Scan for the cell matching the given text and deliver its [X, Y] coordinate at center. 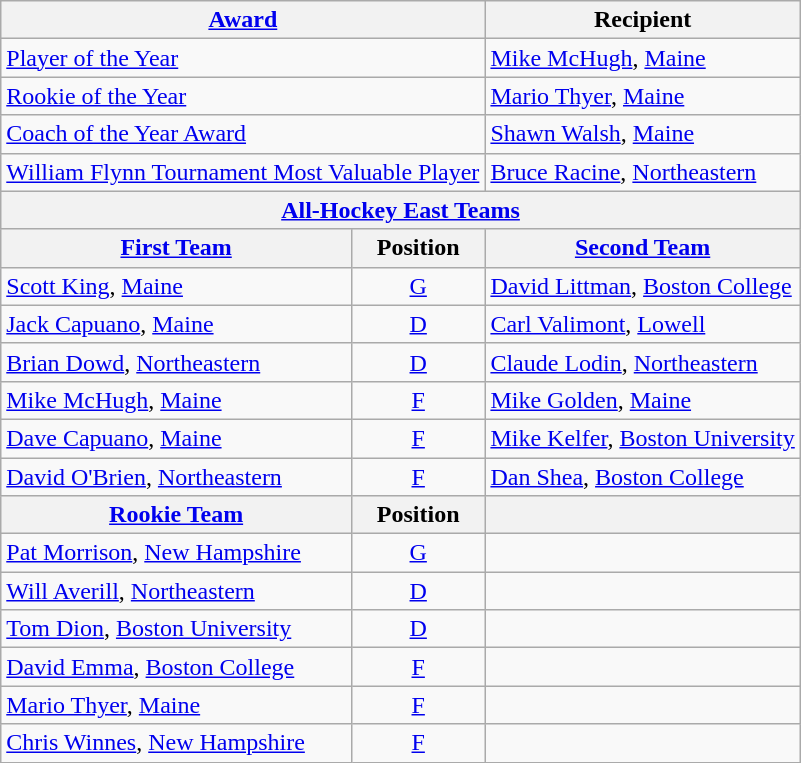
Carl Valimont, Lowell [642, 324]
Tom Dion, Boston University [176, 629]
David O'Brien, Northeastern [176, 477]
Bruce Racine, Northeastern [642, 172]
Second Team [642, 248]
Mike Kelfer, Boston University [642, 438]
Rookie of the Year [243, 96]
Will Averill, Northeastern [176, 591]
Player of the Year [243, 58]
David Emma, Boston College [176, 667]
Scott King, Maine [176, 286]
Mike Golden, Maine [642, 400]
Rookie Team [176, 515]
Recipient [642, 20]
Dave Capuano, Maine [176, 438]
David Littman, Boston College [642, 286]
Brian Dowd, Northeastern [176, 362]
Chris Winnes, New Hampshire [176, 743]
Award [243, 20]
All-Hockey East Teams [401, 210]
Jack Capuano, Maine [176, 324]
First Team [176, 248]
Dan Shea, Boston College [642, 477]
Pat Morrison, New Hampshire [176, 553]
Coach of the Year Award [243, 134]
William Flynn Tournament Most Valuable Player [243, 172]
Shawn Walsh, Maine [642, 134]
Claude Lodin, Northeastern [642, 362]
